From the cell containing the given text, extract its center point as [X, Y] coordinate. 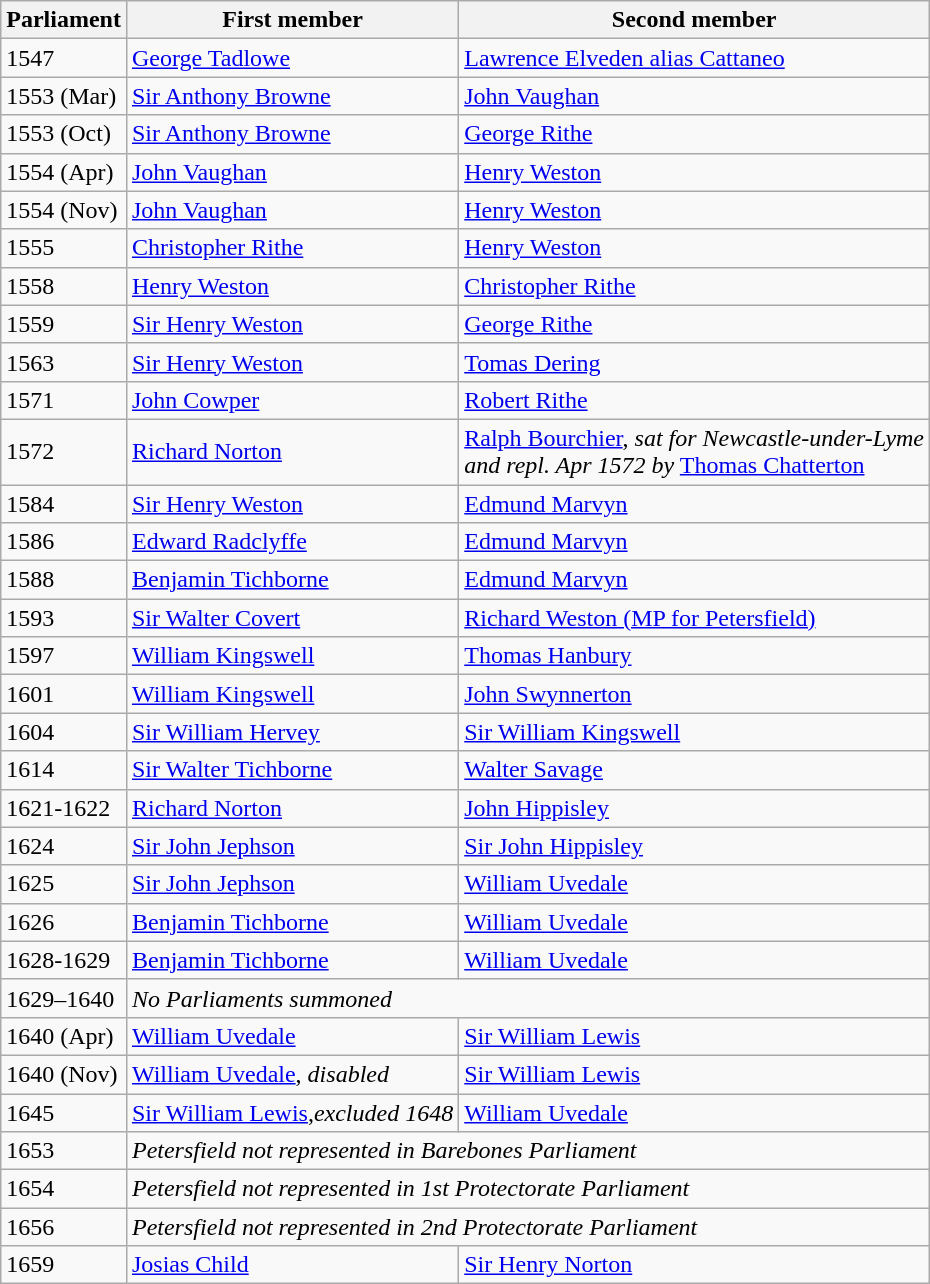
1597 [64, 656]
Parliament [64, 20]
1555 [64, 248]
1656 [64, 1227]
Sir John Hippisley [694, 846]
1559 [64, 324]
1571 [64, 400]
Sir William Kingswell [694, 732]
1553 (Mar) [64, 96]
Second member [694, 20]
First member [292, 20]
Petersfield not represented in Barebones Parliament [528, 1151]
Petersfield not represented in 2nd Protectorate Parliament [528, 1227]
1659 [64, 1265]
1554 (Apr) [64, 172]
1625 [64, 884]
Lawrence Elveden alias Cattaneo [694, 58]
Sir Walter Covert [292, 618]
1547 [64, 58]
1629–1640 [64, 998]
Sir William Hervey [292, 732]
1626 [64, 922]
Josias Child [292, 1265]
Robert Rithe [694, 400]
John Swynnerton [694, 694]
George Tadlowe [292, 58]
1653 [64, 1151]
1614 [64, 770]
1563 [64, 362]
1604 [64, 732]
1628-1629 [64, 960]
Thomas Hanbury [694, 656]
Richard Weston (MP for Petersfield) [694, 618]
1584 [64, 503]
1624 [64, 846]
1640 (Nov) [64, 1074]
1558 [64, 286]
1554 (Nov) [64, 210]
1593 [64, 618]
Walter Savage [694, 770]
John Hippisley [694, 808]
1586 [64, 542]
William Uvedale, disabled [292, 1074]
1553 (Oct) [64, 134]
No Parliaments summoned [528, 998]
1601 [64, 694]
1645 [64, 1113]
1654 [64, 1189]
Sir William Lewis,excluded 1648 [292, 1113]
Ralph Bourchier, sat for Newcastle-under-Lyme and repl. Apr 1572 by Thomas Chatterton [694, 452]
Sir Walter Tichborne [292, 770]
Tomas Dering [694, 362]
1621-1622 [64, 808]
Edward Radclyffe [292, 542]
1640 (Apr) [64, 1036]
1588 [64, 580]
Petersfield not represented in 1st Protectorate Parliament [528, 1189]
1572 [64, 452]
John Cowper [292, 400]
Sir Henry Norton [694, 1265]
